Detect which cell encompasses the target text, then output its (X, Y) center coordinate. 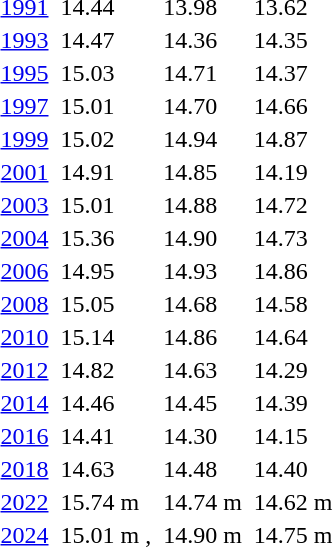
14.45 (203, 403)
14.94 (203, 139)
14.36 (203, 40)
15.14 (106, 337)
15.05 (106, 304)
14.88 (203, 205)
14.82 (106, 370)
14.30 (203, 436)
14.93 (203, 271)
14.71 (203, 73)
14.91 (106, 172)
15.74 m (106, 502)
14.46 (106, 403)
14.85 (203, 172)
14.41 (106, 436)
14.48 (203, 469)
14.74 m (203, 502)
14.70 (203, 106)
15.36 (106, 238)
14.95 (106, 271)
14.68 (203, 304)
15.02 (106, 139)
14.86 (203, 337)
15.03 (106, 73)
14.90 (203, 238)
14.47 (106, 40)
